Determine the (x, y) coordinate at the center of the cell enclosing the given text.  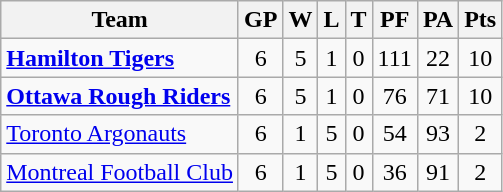
Toronto Argonauts (120, 134)
T (358, 20)
22 (438, 58)
111 (394, 58)
Ottawa Rough Riders (120, 96)
54 (394, 134)
36 (394, 172)
L (332, 20)
93 (438, 134)
W (300, 20)
Pts (480, 20)
GP (260, 20)
71 (438, 96)
PF (394, 20)
PA (438, 20)
76 (394, 96)
Montreal Football Club (120, 172)
Hamilton Tigers (120, 58)
Team (120, 20)
91 (438, 172)
